Output the [X, Y] coordinate of the center of the cell containing the given text.  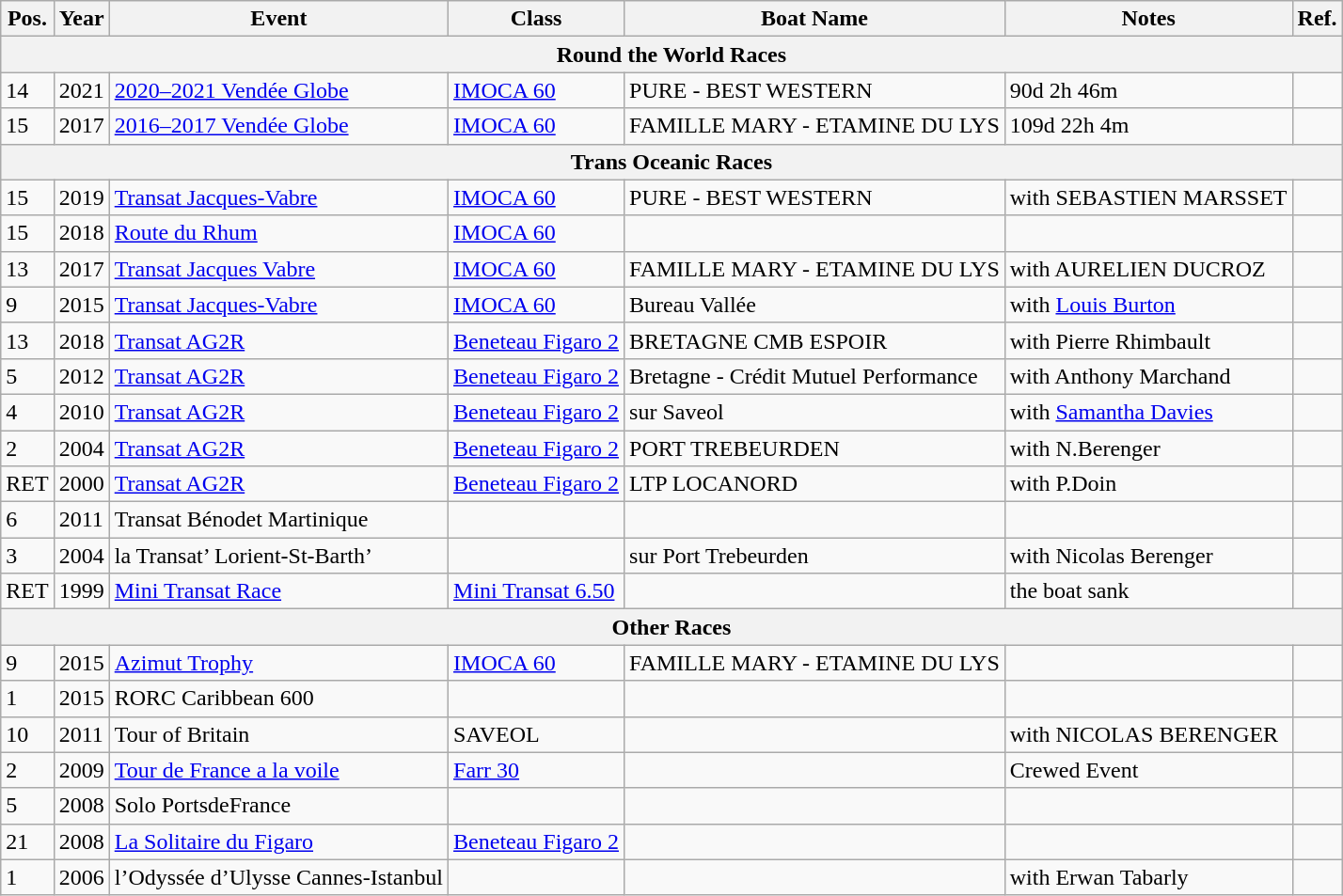
PORT TREBEURDEN [814, 448]
2006 [81, 877]
Year [81, 19]
with Anthony Marchand [1148, 376]
with Pierre Rhimbault [1148, 340]
2000 [81, 484]
2020–2021 Vendée Globe [278, 90]
2009 [81, 770]
10 [27, 734]
2019 [81, 197]
Mini Transat Race [278, 591]
Ref. [1317, 19]
Bretagne - Crédit Mutuel Performance [814, 376]
with SEBASTIEN MARSSET [1148, 197]
Transat Bénodet Martinique [278, 520]
with Samantha Davies [1148, 412]
Bureau Vallée [814, 305]
Event [278, 19]
Trans Oceanic Races [671, 162]
Round the World Races [671, 55]
Tour of Britain [278, 734]
Transat Jacques Vabre [278, 269]
3 [27, 556]
Mini Transat 6.50 [536, 591]
2010 [81, 412]
with P.Doin [1148, 484]
with Erwan Tabarly [1148, 877]
la Transat’ Lorient-St-Barth’ [278, 556]
with Nicolas Berenger [1148, 556]
2021 [81, 90]
6 [27, 520]
sur Port Trebeurden [814, 556]
2012 [81, 376]
Farr 30 [536, 770]
with Louis Burton [1148, 305]
Crewed Event [1148, 770]
sur Saveol [814, 412]
4 [27, 412]
Class [536, 19]
with NICOLAS BERENGER [1148, 734]
La Solitaire du Figaro [278, 841]
Pos. [27, 19]
l’Odyssée d’Ulysse Cannes-Istanbul [278, 877]
109d 22h 4m [1148, 126]
Tour de France a la voile [278, 770]
14 [27, 90]
BRETAGNE CMB ESPOIR [814, 340]
Other Races [671, 627]
Azimut Trophy [278, 663]
SAVEOL [536, 734]
21 [27, 841]
Route du Rhum [278, 233]
with N.Berenger [1148, 448]
Notes [1148, 19]
RORC Caribbean 600 [278, 699]
Boat Name [814, 19]
the boat sank [1148, 591]
1999 [81, 591]
Solo PortsdeFrance [278, 806]
2016–2017 Vendée Globe [278, 126]
with AURELIEN DUCROZ [1148, 269]
LTP LOCANORD [814, 484]
90d 2h 46m [1148, 90]
